Capture the cell that displays the provided text and extract its (X, Y) central coordinate. 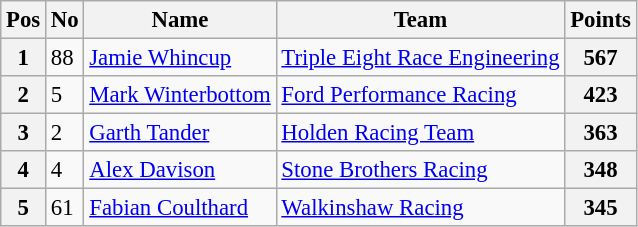
Garth Tander (180, 133)
88 (65, 58)
Mark Winterbottom (180, 95)
Points (600, 20)
Name (180, 20)
348 (600, 170)
Alex Davison (180, 170)
1 (24, 58)
No (65, 20)
Holden Racing Team (420, 133)
3 (24, 133)
Walkinshaw Racing (420, 208)
61 (65, 208)
363 (600, 133)
Ford Performance Racing (420, 95)
Fabian Coulthard (180, 208)
Pos (24, 20)
Jamie Whincup (180, 58)
567 (600, 58)
Stone Brothers Racing (420, 170)
Triple Eight Race Engineering (420, 58)
423 (600, 95)
345 (600, 208)
Team (420, 20)
